Determine the [X, Y] coordinate at the center of the cell enclosing the given text.  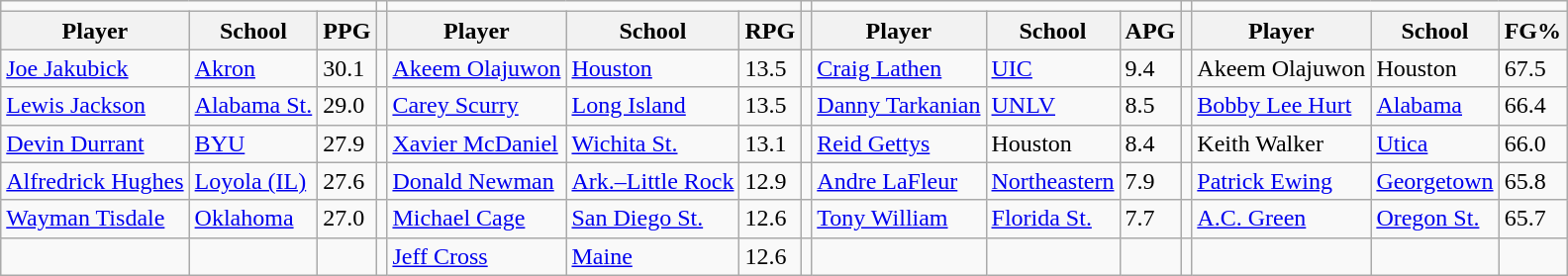
Tony William [899, 219]
Georgetown [1435, 181]
Maine [653, 256]
Keith Walker [1281, 143]
Utica [1435, 143]
66.4 [1532, 106]
Danny Tarkanian [899, 106]
BYU [253, 143]
Craig Lathen [899, 68]
13.1 [770, 143]
UNLV [1053, 106]
Xavier McDaniel [477, 143]
Northeastern [1053, 181]
Carey Scurry [477, 106]
65.8 [1532, 181]
7.9 [1150, 181]
27.0 [346, 219]
APG [1150, 31]
Florida St. [1053, 219]
FG% [1532, 31]
Lewis Jackson [95, 106]
San Diego St. [653, 219]
Michael Cage [477, 219]
65.7 [1532, 219]
27.6 [346, 181]
Akron [253, 68]
12.9 [770, 181]
Donald Newman [477, 181]
27.9 [346, 143]
Andre LaFleur [899, 181]
Long Island [653, 106]
Wichita St. [653, 143]
Reid Gettys [899, 143]
RPG [770, 31]
Patrick Ewing [1281, 181]
30.1 [346, 68]
Oregon St. [1435, 219]
8.5 [1150, 106]
Devin Durrant [95, 143]
Alfredrick Hughes [95, 181]
Oklahoma [253, 219]
7.7 [1150, 219]
Alabama [1435, 106]
Joe Jakubick [95, 68]
Ark.–Little Rock [653, 181]
29.0 [346, 106]
UIC [1053, 68]
Loyola (IL) [253, 181]
Bobby Lee Hurt [1281, 106]
66.0 [1532, 143]
Jeff Cross [477, 256]
Wayman Tisdale [95, 219]
9.4 [1150, 68]
67.5 [1532, 68]
A.C. Green [1281, 219]
8.4 [1150, 143]
PPG [346, 31]
Alabama St. [253, 106]
